Provide the [X, Y] coordinate of the cell's center where the given text is located.  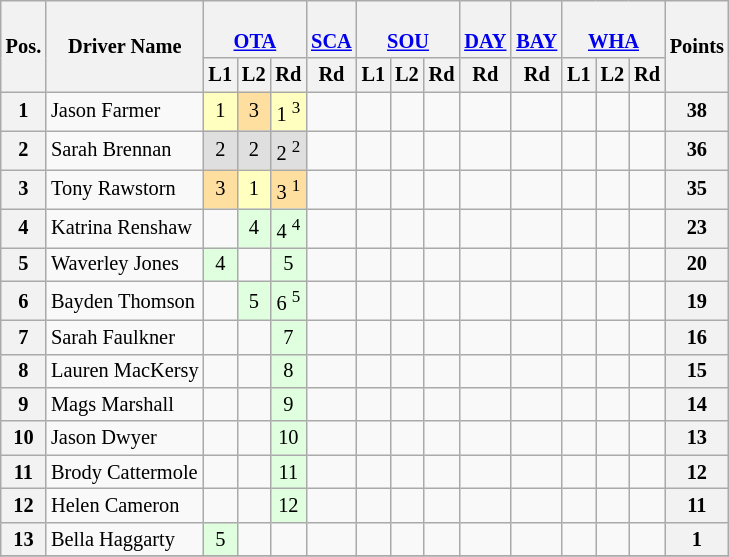
16 [697, 337]
Points [697, 46]
Brody Cattermole [124, 472]
6 5 [288, 300]
OTA [256, 29]
35 [697, 190]
Bella Haggarty [124, 539]
Jason Farmer [124, 112]
20 [697, 264]
1 3 [288, 112]
3 1 [288, 190]
Sarah Brennan [124, 150]
Waverley Jones [124, 264]
15 [697, 371]
6 [24, 300]
4 4 [288, 228]
Bayden Thomson [124, 300]
DAY [485, 29]
Tony Rawstorn [124, 190]
SCA [331, 29]
23 [697, 228]
Mags Marshall [124, 404]
Sarah Faulkner [124, 337]
SOU [408, 29]
WHA [614, 29]
2 2 [288, 150]
36 [697, 150]
Pos. [24, 46]
Lauren MacKersy [124, 371]
14 [697, 404]
Katrina Renshaw [124, 228]
Jason Dwyer [124, 438]
38 [697, 112]
Helen Cameron [124, 505]
Driver Name [124, 46]
19 [697, 300]
BAY [536, 29]
